Output the [x, y] coordinate of the center of the cell containing the given text.  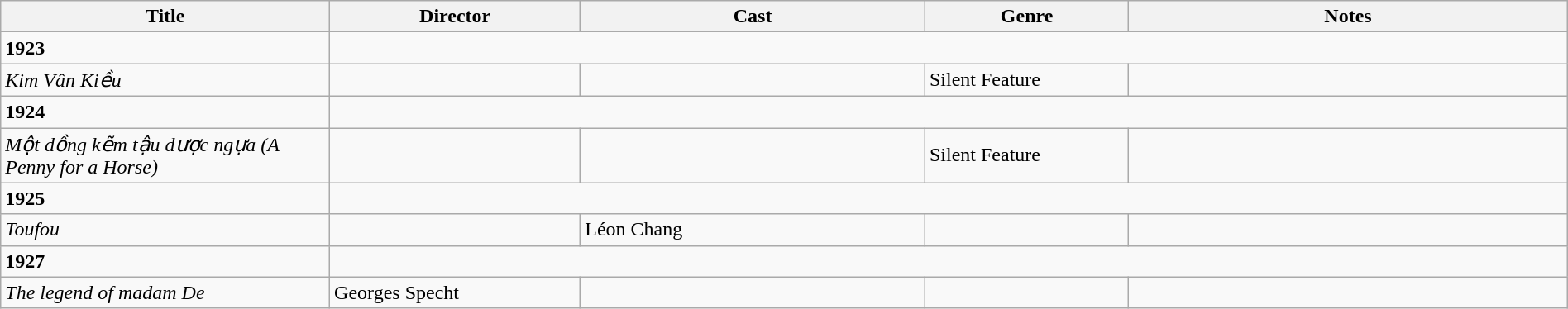
Toufou [165, 230]
Title [165, 17]
Một đồng kẽm tậu được ngựa (A Penny for a Horse) [165, 155]
Cast [753, 17]
Kim Vân Kiều [165, 80]
Léon Chang [753, 230]
Director [455, 17]
1927 [165, 261]
Genre [1026, 17]
Georges Specht [455, 292]
The legend of madam De [165, 292]
1924 [165, 112]
1925 [165, 198]
Notes [1348, 17]
1923 [165, 48]
